Scan for the cell matching the given text and deliver its [X, Y] coordinate at center. 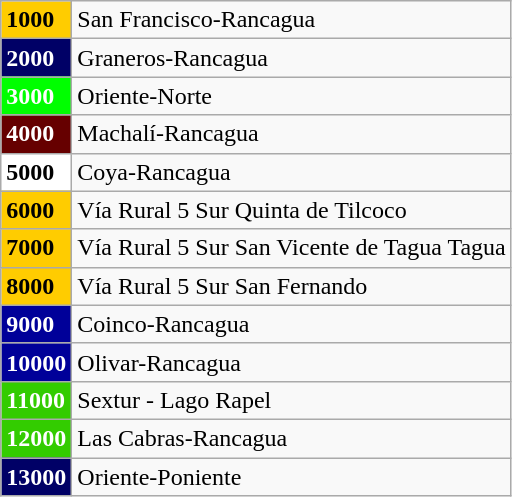
10000 [36, 362]
11000 [36, 400]
1000 [36, 20]
Coya-Rancagua [292, 172]
Coinco-Rancagua [292, 324]
Vía Rural 5 Sur San Fernando [292, 286]
6000 [36, 210]
8000 [36, 286]
3000 [36, 96]
Oriente-Poniente [292, 477]
13000 [36, 477]
7000 [36, 248]
Las Cabras-Rancagua [292, 438]
San Francisco-Rancagua [292, 20]
Oriente-Norte [292, 96]
4000 [36, 134]
Graneros-Rancagua [292, 58]
Vía Rural 5 Sur San Vicente de Tagua Tagua [292, 248]
9000 [36, 324]
Olivar-Rancagua [292, 362]
Vía Rural 5 Sur Quinta de Tilcoco [292, 210]
5000 [36, 172]
12000 [36, 438]
2000 [36, 58]
Sextur - Lago Rapel [292, 400]
Machalí-Rancagua [292, 134]
